From the cell containing the given text, extract its center point as (X, Y) coordinate. 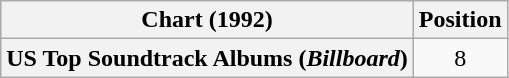
Chart (1992) (208, 20)
Position (460, 20)
US Top Soundtrack Albums (Billboard) (208, 58)
8 (460, 58)
